Extract the [X, Y] coordinate from the center of the cell holding the provided text.  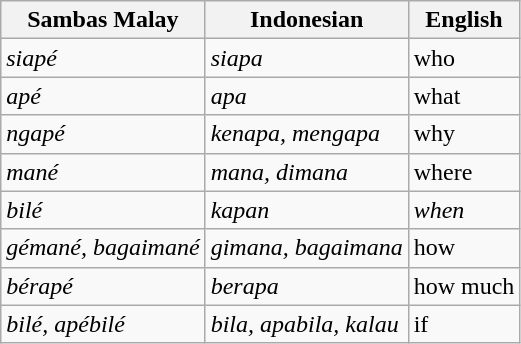
English [464, 20]
what [464, 96]
bilé [103, 210]
berapa [306, 286]
gimana, bagaimana [306, 248]
Sambas Malay [103, 20]
if [464, 324]
where [464, 172]
apa [306, 96]
kapan [306, 210]
kenapa, mengapa [306, 134]
bila, apabila, kalau [306, 324]
bérapé [103, 286]
siapa [306, 58]
bilé, apébilé [103, 324]
why [464, 134]
gémané, bagaimané [103, 248]
when [464, 210]
how much [464, 286]
Indonesian [306, 20]
who [464, 58]
how [464, 248]
mané [103, 172]
apé [103, 96]
ngapé [103, 134]
mana, dimana [306, 172]
siapé [103, 58]
